Locate the cell with the specified text and output its [X, Y] center coordinate. 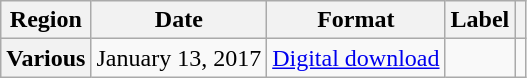
Digital download [356, 58]
Label [480, 20]
January 13, 2017 [179, 58]
Various [46, 58]
Format [356, 20]
Region [46, 20]
Date [179, 20]
